Extract the (X, Y) coordinate from the center of the cell holding the provided text.  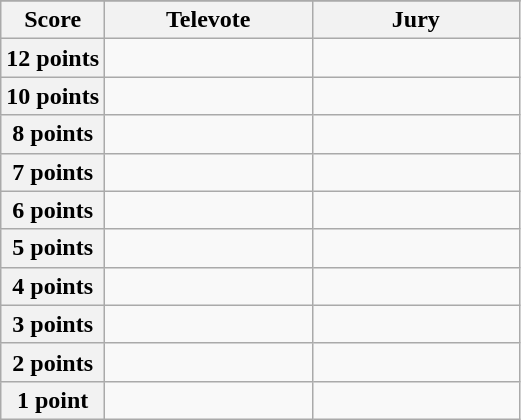
5 points (53, 248)
12 points (53, 58)
1 point (53, 400)
Televote (209, 20)
6 points (53, 210)
7 points (53, 172)
10 points (53, 96)
8 points (53, 134)
3 points (53, 324)
Jury (416, 20)
4 points (53, 286)
2 points (53, 362)
Score (53, 20)
